For the text-containing cell, return its midpoint in (X, Y) coordinate format. 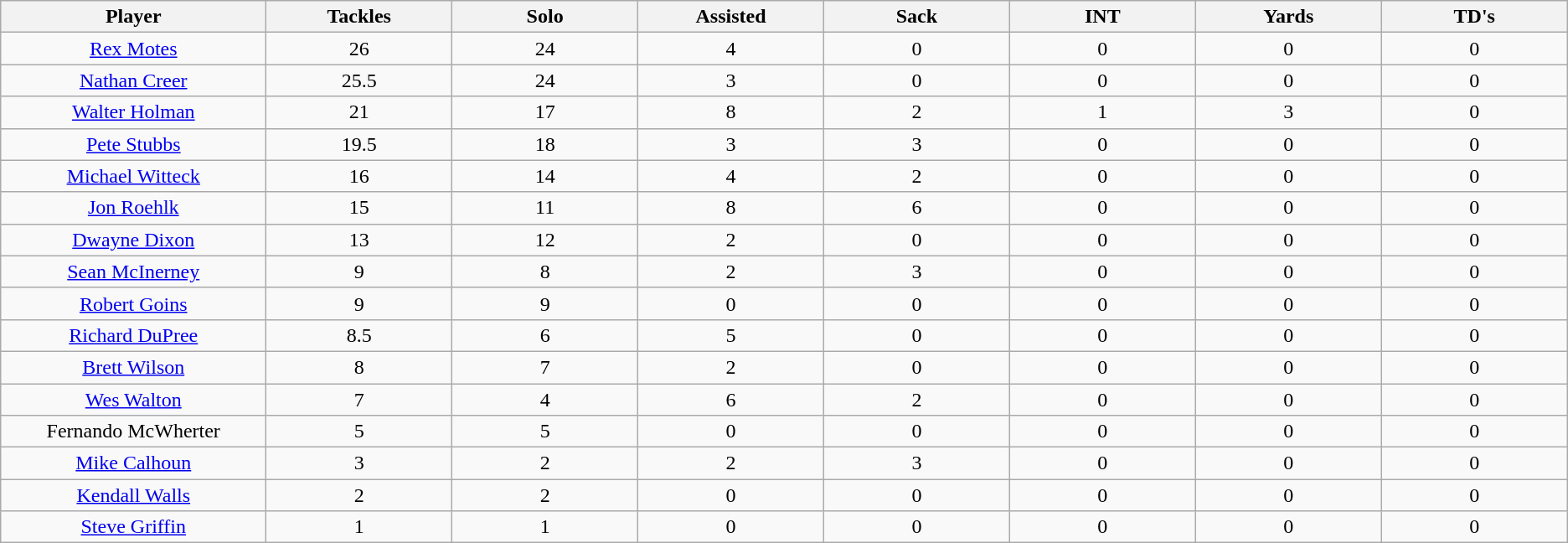
26 (359, 49)
14 (545, 176)
8.5 (359, 335)
Michael Witteck (134, 176)
Fernando McWherter (134, 432)
17 (545, 112)
18 (545, 144)
Sean McInerney (134, 271)
Pete Stubbs (134, 144)
12 (545, 240)
Sack (916, 17)
Tackles (359, 17)
Brett Wilson (134, 367)
Wes Walton (134, 400)
TD's (1474, 17)
Robert Goins (134, 303)
Richard DuPree (134, 335)
INT (1102, 17)
Dwayne Dixon (134, 240)
19.5 (359, 144)
Steve Griffin (134, 527)
Kendall Walls (134, 495)
Assisted (731, 17)
25.5 (359, 80)
Player (134, 17)
Yards (1288, 17)
Walter Holman (134, 112)
16 (359, 176)
11 (545, 208)
Mike Calhoun (134, 463)
Solo (545, 17)
Jon Roehlk (134, 208)
13 (359, 240)
21 (359, 112)
Rex Motes (134, 49)
Nathan Creer (134, 80)
15 (359, 208)
